Detect which cell encompasses the target text, then output its [x, y] center coordinate. 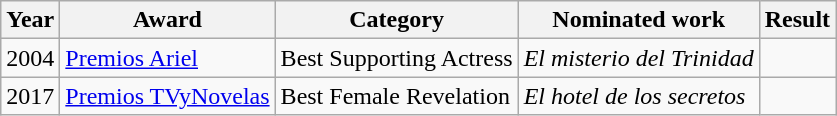
Result [797, 20]
Nominated work [638, 20]
Category [396, 20]
El misterio del Trinidad [638, 58]
Best Female Revelation [396, 96]
Premios TVyNovelas [168, 96]
2004 [30, 58]
El hotel de los secretos [638, 96]
Award [168, 20]
Best Supporting Actress [396, 58]
Year [30, 20]
2017 [30, 96]
Premios Ariel [168, 58]
